From the cell containing the given text, extract its center point as [X, Y] coordinate. 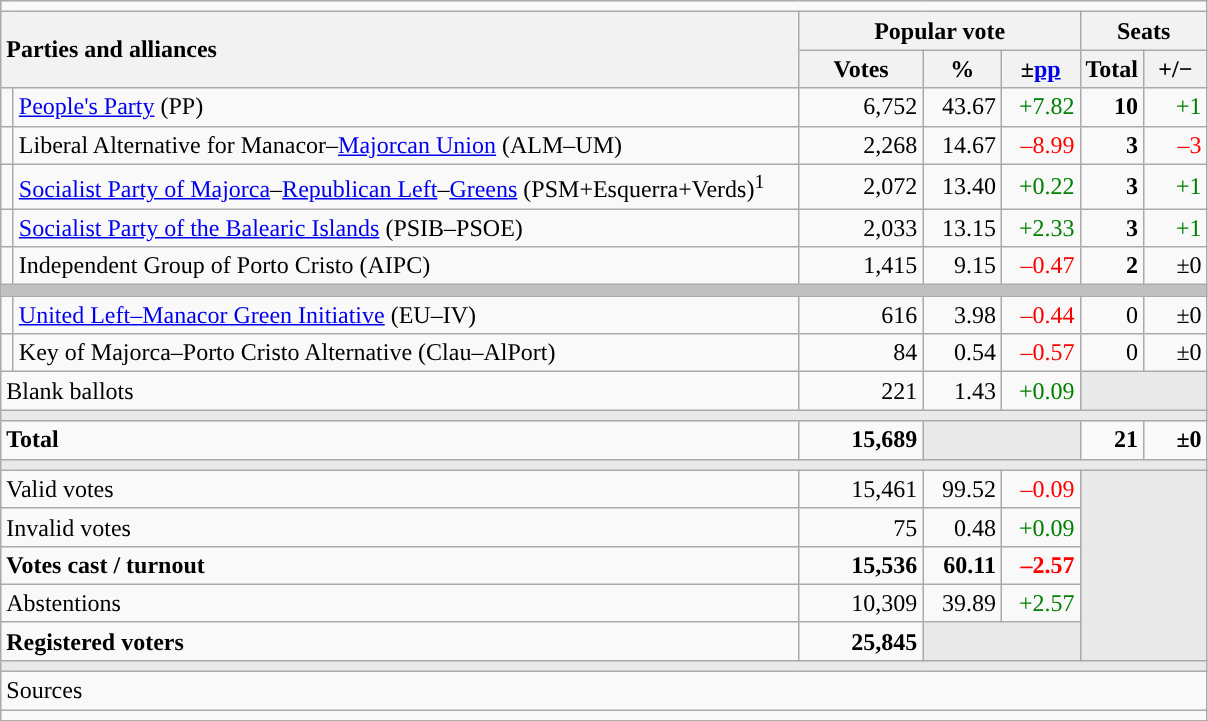
6,752 [861, 107]
616 [861, 315]
15,536 [861, 565]
People's Party (PP) [406, 107]
Key of Majorca–Porto Cristo Alternative (Clau–AlPort) [406, 353]
Seats [1144, 31]
Registered voters [400, 641]
84 [861, 353]
Votes [861, 69]
2,033 [861, 228]
–0.44 [1040, 315]
Popular vote [940, 31]
Socialist Party of the Balearic Islands (PSIB–PSOE) [406, 228]
±pp [1040, 69]
–0.09 [1040, 489]
+/− [1176, 69]
0.48 [962, 527]
9.15 [962, 266]
+2.57 [1040, 603]
13.40 [962, 186]
60.11 [962, 565]
99.52 [962, 489]
1,415 [861, 266]
–2.57 [1040, 565]
1.43 [962, 391]
2,268 [861, 145]
39.89 [962, 603]
15,689 [861, 440]
0.54 [962, 353]
21 [1112, 440]
Valid votes [400, 489]
Parties and alliances [400, 50]
3.98 [962, 315]
25,845 [861, 641]
United Left–Manacor Green Initiative (EU–IV) [406, 315]
13.15 [962, 228]
75 [861, 527]
+0.22 [1040, 186]
–0.57 [1040, 353]
+2.33 [1040, 228]
10 [1112, 107]
Blank ballots [400, 391]
43.67 [962, 107]
Invalid votes [400, 527]
Socialist Party of Majorca–Republican Left–Greens (PSM+Esquerra+Verds)1 [406, 186]
2 [1112, 266]
Independent Group of Porto Cristo (AIPC) [406, 266]
+7.82 [1040, 107]
14.67 [962, 145]
2,072 [861, 186]
% [962, 69]
15,461 [861, 489]
10,309 [861, 603]
221 [861, 391]
–3 [1176, 145]
Abstentions [400, 603]
Sources [604, 691]
Votes cast / turnout [400, 565]
–8.99 [1040, 145]
–0.47 [1040, 266]
Liberal Alternative for Manacor–Majorcan Union (ALM–UM) [406, 145]
